Return [x, y] of the center of cell containing provided text 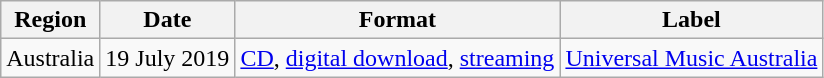
Format [398, 20]
Label [692, 20]
CD, digital download, streaming [398, 58]
19 July 2019 [168, 58]
Universal Music Australia [692, 58]
Date [168, 20]
Australia [50, 58]
Region [50, 20]
